Determine the (X, Y) coordinate at the center of the cell enclosing the given text.  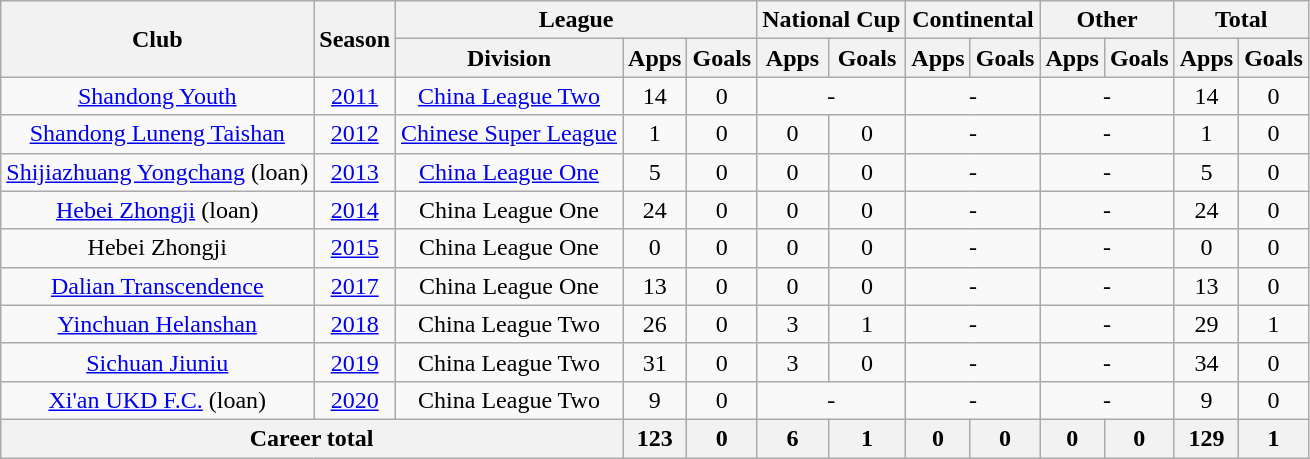
123 (655, 438)
26 (655, 324)
Shandong Youth (158, 96)
League (576, 20)
Xi'an UKD F.C. (loan) (158, 400)
Chinese Super League (510, 134)
129 (1206, 438)
6 (793, 438)
Shijiazhuang Yongchang (loan) (158, 172)
29 (1206, 324)
Division (510, 58)
Continental (973, 20)
2018 (355, 324)
2013 (355, 172)
2012 (355, 134)
Yinchuan Helanshan (158, 324)
2014 (355, 210)
Other (1107, 20)
2015 (355, 248)
31 (655, 362)
Season (355, 39)
2020 (355, 400)
34 (1206, 362)
Career total (312, 438)
2019 (355, 362)
Shandong Luneng Taishan (158, 134)
Sichuan Jiuniu (158, 362)
National Cup (832, 20)
Club (158, 39)
Dalian Transcendence (158, 286)
Total (1241, 20)
Hebei Zhongji (158, 248)
2011 (355, 96)
Hebei Zhongji (loan) (158, 210)
2017 (355, 286)
